From the cell containing the given text, extract its center point as [x, y] coordinate. 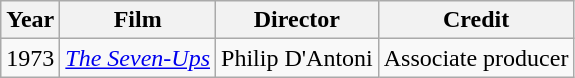
1973 [30, 58]
Film [138, 20]
Associate producer [476, 58]
Credit [476, 20]
Year [30, 20]
The Seven-Ups [138, 58]
Director [298, 20]
Philip D'Antoni [298, 58]
